Return the (X, Y) coordinate for the center point of the cell that contains the specified text.  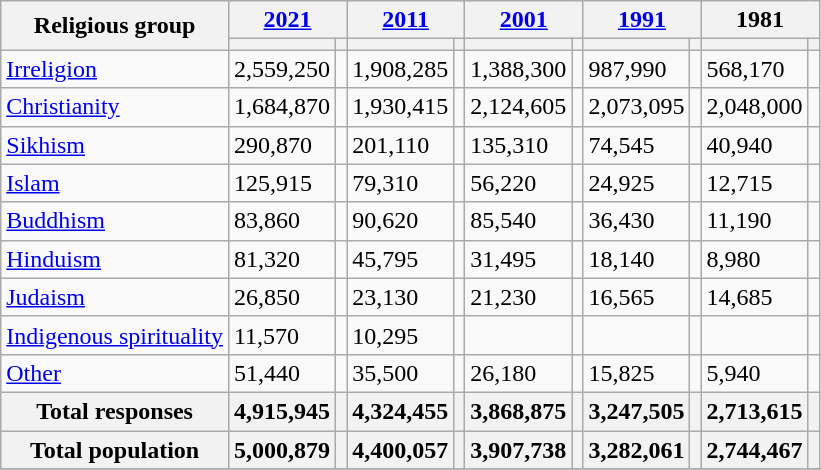
16,565 (636, 297)
2021 (287, 20)
35,500 (400, 373)
3,868,875 (518, 411)
1991 (642, 20)
26,850 (282, 297)
2,744,467 (754, 449)
2,048,000 (754, 107)
18,140 (636, 259)
40,940 (754, 145)
14,685 (754, 297)
5,940 (754, 373)
290,870 (282, 145)
Other (115, 373)
2011 (406, 20)
1,930,415 (400, 107)
Christianity (115, 107)
135,310 (518, 145)
74,545 (636, 145)
11,190 (754, 221)
Sikhism (115, 145)
2,124,605 (518, 107)
Judaism (115, 297)
51,440 (282, 373)
81,320 (282, 259)
2,559,250 (282, 69)
Religious group (115, 26)
15,825 (636, 373)
45,795 (400, 259)
36,430 (636, 221)
1981 (760, 20)
3,282,061 (636, 449)
5,000,879 (282, 449)
26,180 (518, 373)
1,388,300 (518, 69)
2,713,615 (754, 411)
85,540 (518, 221)
Total responses (115, 411)
12,715 (754, 183)
4,400,057 (400, 449)
987,990 (636, 69)
568,170 (754, 69)
125,915 (282, 183)
Irreligion (115, 69)
4,915,945 (282, 411)
Indigenous spirituality (115, 335)
Buddhism (115, 221)
Total population (115, 449)
79,310 (400, 183)
201,110 (400, 145)
Hinduism (115, 259)
21,230 (518, 297)
31,495 (518, 259)
11,570 (282, 335)
24,925 (636, 183)
4,324,455 (400, 411)
10,295 (400, 335)
8,980 (754, 259)
23,130 (400, 297)
3,247,505 (636, 411)
3,907,738 (518, 449)
Islam (115, 183)
83,860 (282, 221)
1,684,870 (282, 107)
1,908,285 (400, 69)
2001 (524, 20)
90,620 (400, 221)
2,073,095 (636, 107)
56,220 (518, 183)
